Scan for the cell matching the given text and deliver its (X, Y) coordinate at center. 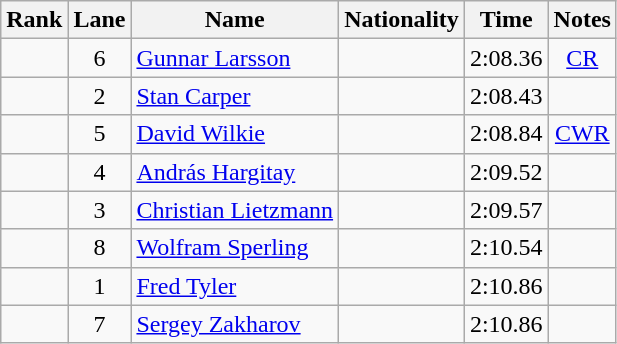
Sergey Zakharov (235, 324)
Nationality (402, 20)
Christian Lietzmann (235, 210)
2:09.57 (506, 210)
Gunnar Larsson (235, 58)
András Hargitay (235, 172)
8 (100, 248)
Rank (34, 20)
3 (100, 210)
Notes (582, 20)
2 (100, 96)
Stan Carper (235, 96)
2:08.43 (506, 96)
4 (100, 172)
2:08.36 (506, 58)
Name (235, 20)
David Wilkie (235, 134)
CR (582, 58)
Fred Tyler (235, 286)
6 (100, 58)
2:09.52 (506, 172)
2:08.84 (506, 134)
Lane (100, 20)
7 (100, 324)
2:10.54 (506, 248)
Time (506, 20)
Wolfram Sperling (235, 248)
1 (100, 286)
CWR (582, 134)
5 (100, 134)
